Scan for the cell matching the given text and deliver its (x, y) coordinate at center. 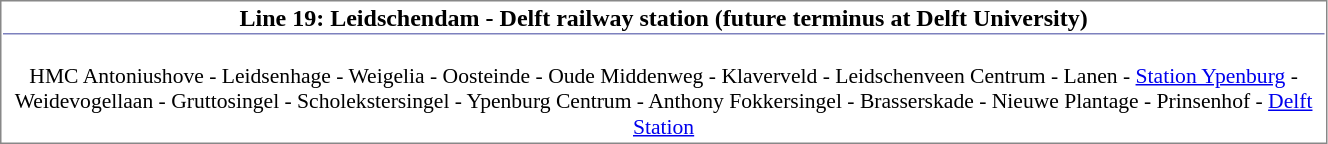
Line 19: Leidschendam - Delft railway station (future terminus at Delft University) (664, 19)
